Identify which cell holds the provided text, then report its (X, Y) central coordinate. 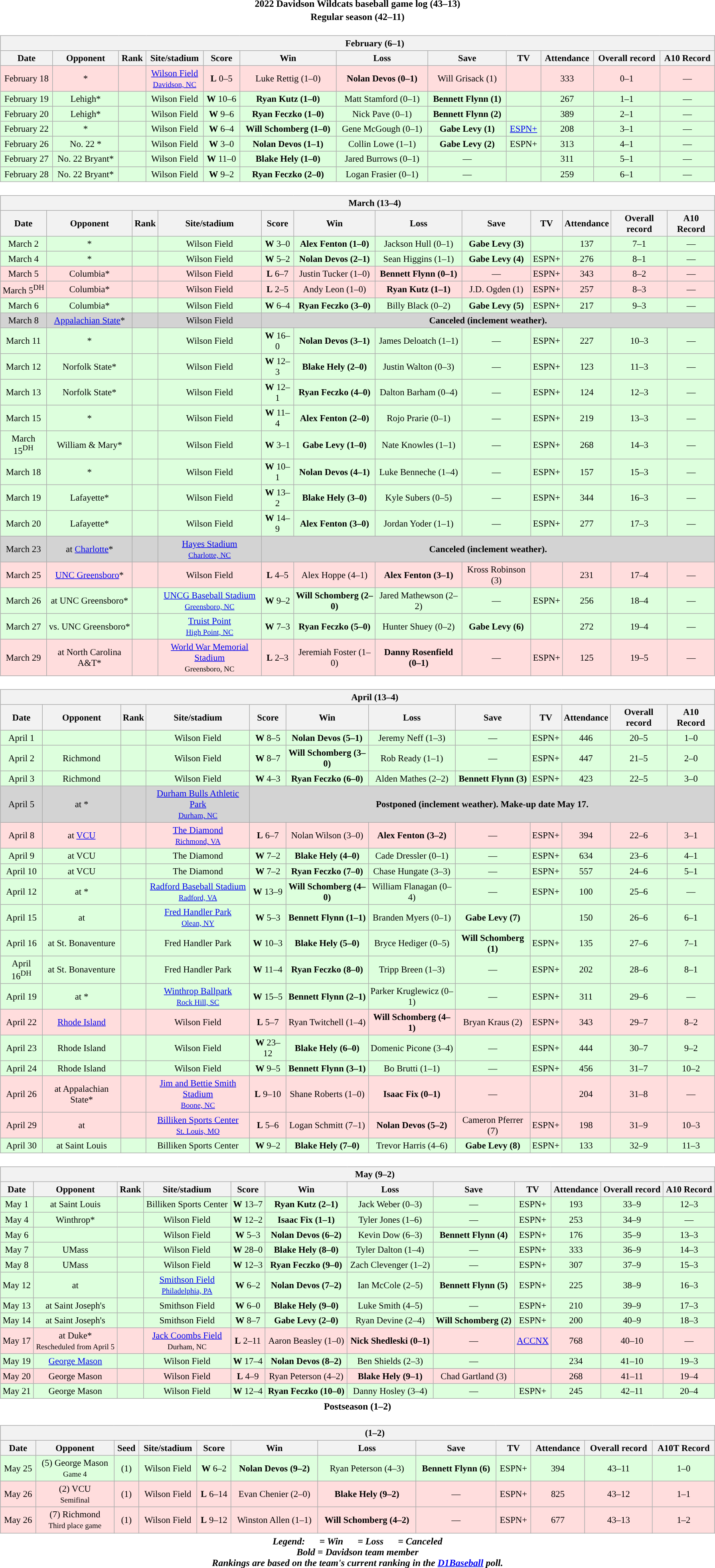
Will Schomberg (2) (474, 1321)
Truist PointHigh Point, NC (210, 627)
204 (586, 1094)
176 (576, 1235)
April 5 (22, 804)
Ryan Kutz (1–1) (419, 289)
Ryan Feczko (5–0) (334, 627)
267 (567, 99)
133 (586, 1146)
May 8 (17, 1265)
March 2 (24, 244)
150 (586, 917)
The DiamondRichmond, VA (198, 836)
April 3 (22, 779)
Ryan Feczko (6–0) (327, 779)
137 (587, 244)
Smithson FieldPhiladelphia, PA (187, 1285)
Radford Baseball StadiumRadford, VA (198, 892)
Ryan Twitchell (1–4) (327, 1022)
Nolan Devos (9–2) (275, 1468)
Bennett Flynn (3–1) (327, 1068)
217 (587, 305)
Gabe Levy (2) (467, 144)
210 (576, 1305)
Rojo Prarie (0–1) (419, 418)
L 9–10 (268, 1094)
8–3 (639, 289)
UNCG Baseball StadiumGreensboro, NC (210, 600)
March 23 (24, 549)
William Flanagan (0–4) (412, 892)
UNC Greensboro* (89, 575)
Ryan Feczko (7–0) (327, 871)
L 5–6 (268, 1126)
Billiken Sports CenterSt. Louis, MO (198, 1126)
March 11 (24, 341)
W 15–5 (268, 996)
Bo Brutti (1–1) (412, 1068)
Bennett Flynn (1) (467, 99)
Will Schomberg (2–0) (334, 600)
43–12 (618, 1495)
March 15DH (24, 445)
Ian McCole (2–5) (390, 1285)
Blake Hely (2–0) (334, 366)
40–9 (632, 1321)
March 12 (24, 366)
Isaac Fix (1–1) (306, 1220)
Ryan Feczko (1–0) (288, 114)
22–5 (639, 779)
Bennett Flynn (0–1) (419, 273)
Aaron Beasley (1–0) (306, 1340)
39–9 (632, 1305)
Bennett Flynn (1–1) (327, 917)
Alex Hoppe (4–1) (334, 575)
Ryan Peterson (4–2) (306, 1376)
Wilson FieldDavidson, NC (175, 78)
31–9 (639, 1126)
Tripp Breen (1–3) (412, 969)
Blake Hely (5–0) (327, 943)
Danny Hosley (3–4) (390, 1391)
202 (586, 969)
31–7 (639, 1068)
29–6 (639, 996)
20–5 (639, 738)
307 (576, 1265)
Ryan Feczko (4–0) (334, 393)
200 (576, 1321)
March 27 (24, 627)
February 27 (27, 159)
March (13–4) (357, 203)
557 (586, 871)
36–9 (632, 1249)
Winston Allen (1–1) (275, 1520)
Cade Dressler (0–1) (412, 856)
Shane Roberts (1–0) (327, 1094)
0–1 (626, 78)
17–4 (639, 575)
19–3 (689, 1361)
W 9–6 (221, 114)
World War Memorial StadiumGreensboro, NC (210, 657)
Gabe Levy (4) (496, 259)
Bryan Kraus (2) (492, 1022)
Ryan Kutz (1–0) (288, 99)
March 25 (24, 575)
Gabe Levy (5) (496, 305)
April 30 (22, 1146)
(5) George MasonGame 4 (75, 1468)
W 5–2 (278, 259)
123 (587, 366)
May 14 (17, 1321)
April 29 (22, 1126)
Kevin Dow (6–3) (390, 1235)
Tyler Jones (1–6) (390, 1220)
227 (587, 341)
389 (567, 114)
Seed (126, 1448)
Branden Myers (0–1) (412, 917)
Domenic Picone (3–4) (412, 1048)
Andy Leon (1–0) (334, 289)
219 (587, 418)
Ryan Feczko (3–0) (334, 305)
W 7–3 (278, 627)
Luke Benneche (1–4) (419, 472)
W 13–9 (268, 892)
Ben Shields (2–3) (390, 1361)
William & Mary* (89, 445)
April 12 (22, 892)
135 (586, 943)
Gabe Levy (6) (496, 627)
825 (558, 1495)
276 (587, 259)
W 12–4 (248, 1391)
456 (586, 1068)
Alden Mathes (2–2) (412, 779)
Billy Black (0–2) (419, 305)
March 6 (24, 305)
444 (586, 1048)
Blake Hely (9–2) (367, 1495)
April 22 (22, 1022)
18–3 (689, 1321)
Parker Kruglewicz (0–1) (412, 996)
41–11 (632, 1376)
Gabe Levy (1) (467, 129)
Bennett Flynn (6) (456, 1468)
231 (587, 575)
100 (586, 892)
43–11 (618, 1468)
Blake Hely (4–0) (327, 856)
Ryan Feczko (2–0) (288, 174)
Dalton Barham (0–4) (419, 393)
vs. UNC Greensboro* (89, 627)
28–6 (639, 969)
February 18 (27, 78)
Justin Walton (0–3) (419, 366)
Isaac Fix (0–1) (412, 1094)
April 10 (22, 871)
10–2 (691, 1068)
Collin Lowe (1–1) (382, 144)
April 24 (22, 1068)
W 12–2 (248, 1220)
Winthrop* (75, 1220)
Will Grisack (1) (467, 78)
234 (576, 1361)
193 (576, 1204)
Chase Hungate (3–3) (412, 871)
446 (586, 738)
March 5 (24, 273)
W 14–9 (278, 523)
March 5DH (24, 289)
W 8–5 (268, 738)
April (13–4) (357, 697)
447 (586, 758)
May 1 (17, 1204)
256 (587, 600)
Bennett Flynn (2–1) (327, 996)
March 29 (24, 657)
Sean Higgins (1–1) (419, 259)
at North Carolina A&T* (89, 657)
Hayes StadiumCharlotte, NC (210, 549)
Hunter Shuey (0–2) (419, 627)
L 4–9 (248, 1376)
March 19 (24, 497)
25–6 (639, 892)
May 17 (17, 1340)
22–6 (639, 836)
125 (587, 657)
Will Schomberg (1) (492, 943)
35–9 (632, 1235)
L 9–12 (214, 1520)
May 12 (17, 1285)
Will Schomberg (4–0) (327, 892)
9–3 (639, 305)
Alex Fenton (1–0) (334, 244)
Appalachian State* (89, 321)
677 (558, 1520)
April 1 (22, 738)
James Deloatch (1–1) (419, 341)
April 19 (22, 996)
Nolan Devos (7–2) (306, 1285)
W 13–7 (248, 1204)
W 10–6 (221, 99)
Matt Stamford (0–1) (382, 99)
L 5–7 (268, 1022)
W 10–3 (268, 943)
W 4–3 (268, 779)
Nick Shedleski (0–1) (390, 1340)
March 13 (24, 393)
May 7 (17, 1249)
Blake Hely (9–1) (390, 1376)
198 (586, 1126)
at Appalachian State* (82, 1094)
Durham Bulls Athletic ParkDurham, NC (198, 804)
Alex Fenton (3–1) (419, 575)
Nolan Devos (5–2) (412, 1126)
27–6 (639, 943)
February 26 (27, 144)
Blake Hely (8–0) (306, 1249)
9–2 (691, 1048)
Will Schomberg (3–0) (327, 758)
L 6–14 (214, 1495)
April 9 (22, 856)
Danny Rosenfield (0–1) (419, 657)
42–11 (632, 1391)
Cameron Pferrer (7) (492, 1126)
April 16 (22, 943)
at Duke*Rescheduled from April 5 (75, 1340)
W 10–1 (278, 472)
No. 22 * (85, 144)
Postponed (inclement weather). Make-up date May 17. (482, 804)
34–9 (632, 1220)
W 16–0 (278, 341)
Alex Fenton (2–0) (334, 418)
Ryan Feczko (9–0) (306, 1265)
March 20 (24, 523)
Nolan Devos (2–1) (334, 259)
March 26 (24, 600)
May (9–2) (357, 1174)
W 17–4 (248, 1361)
124 (587, 393)
Jordan Yoder (1–1) (419, 523)
32–9 (639, 1146)
April 15 (22, 917)
33–9 (632, 1204)
Blake Hely (1–0) (288, 159)
Jim and Bettie Smith StadiumBoone, NC (198, 1094)
40–10 (632, 1340)
Ryan Kutz (2–1) (306, 1204)
41–10 (632, 1361)
March 18 (24, 472)
April 8 (22, 836)
Zach Clevenger (1–2) (390, 1265)
272 (587, 627)
Kross Robinson (3) (496, 575)
225 (576, 1285)
Ryan Peterson (4–3) (367, 1468)
W 12–1 (278, 393)
March 15 (24, 418)
at Charlotte* (89, 549)
(1–2) (357, 1433)
L 2–3 (278, 657)
Nolan Devos (8–2) (306, 1361)
253 (576, 1220)
19–5 (639, 657)
February 20 (27, 114)
Alex Fenton (3–2) (412, 836)
at UNC Greensboro* (89, 600)
768 (576, 1340)
21–5 (639, 758)
March 4 (24, 259)
Jeremy Neff (1–3) (412, 738)
Jack Weber (0–3) (390, 1204)
Will Schomberg (4–1) (412, 1022)
W 6–0 (248, 1305)
March 8 (24, 321)
April 23 (22, 1048)
Ryan Feczko (8–0) (327, 969)
277 (587, 523)
Justin Tucker (1–0) (334, 273)
30–7 (639, 1048)
2–1 (626, 114)
(7) RichmondThird place game (75, 1520)
Alex Fenton (3–0) (334, 523)
Blake Hely (3–0) (334, 497)
Ryan Devine (2–4) (390, 1321)
Nolan Devos (5–1) (327, 738)
1–2 (683, 1520)
Bryce Hediger (0–5) (412, 943)
2–0 (691, 758)
208 (567, 129)
ACCNX (533, 1340)
Kyle Subers (0–5) (419, 497)
(2) VCUSemifinal (75, 1495)
May 19 (17, 1361)
February 19 (27, 99)
Jackson Hull (0–1) (419, 244)
Gabe Levy (7) (492, 917)
May 21 (17, 1391)
31–8 (639, 1094)
634 (586, 856)
Gene McGough (0–1) (382, 129)
257 (587, 289)
23–6 (639, 856)
May 20 (17, 1376)
Gabe Levy (2–0) (306, 1321)
February 22 (27, 129)
43–13 (618, 1520)
Rob Ready (1–1) (412, 758)
Logan Schmitt (7–1) (327, 1126)
L 2–5 (278, 289)
April 2 (22, 758)
157 (587, 472)
Blake Hely (6–0) (327, 1048)
Gabe Levy (8) (492, 1146)
26–6 (639, 917)
Bennett Flynn (4) (474, 1235)
Nolan Wilson (3–0) (327, 836)
20–4 (689, 1391)
W 28–0 (248, 1249)
Blake Hely (7–0) (327, 1146)
Blake Hely (9–0) (306, 1305)
Nate Knowles (1–1) (419, 445)
May 13 (17, 1305)
Logan Frasier (0–1) (382, 174)
Trevor Harris (4–6) (412, 1146)
W 13–2 (278, 497)
Jared Burrows (0–1) (382, 159)
313 (567, 144)
Chad Gartland (3) (474, 1376)
May 25 (18, 1468)
J.D. Ogden (1) (496, 289)
Bennett Flynn (5) (474, 1285)
Fred Handler ParkOlean, NY (198, 917)
Tyler Dalton (1–4) (390, 1249)
37–9 (632, 1265)
24–6 (639, 871)
Evan Chenier (2–0) (275, 1495)
Nolan Devos (1–1) (288, 144)
L 2–11 (248, 1340)
Gabe Levy (1–0) (334, 445)
Jeremiah Foster (1–0) (334, 657)
Ryan Feczko (10–0) (306, 1391)
245 (576, 1391)
Jack Coombs FieldDurham, NC (187, 1340)
Bennett Flynn (3) (492, 779)
W 11–0 (221, 159)
A10T Record (683, 1448)
Bennett Flynn (2) (467, 114)
Nick Pave (0–1) (382, 114)
Nolan Devos (4–1) (334, 472)
3–0 (691, 779)
Nolan Devos (0–1) (382, 78)
Gabe Levy (3) (496, 244)
L 0–5 (221, 78)
Luke Rettig (1–0) (288, 78)
29–7 (639, 1022)
February (6–1) (357, 43)
18–4 (639, 600)
Jared Mathewson (2–2) (419, 600)
Nolan Devos (3–1) (334, 341)
Luke Smith (4–5) (390, 1305)
February 28 (27, 174)
Nolan Devos (6–2) (306, 1235)
May 4 (17, 1220)
W 9–5 (268, 1068)
344 (587, 497)
Will Schomberg (4–2) (367, 1520)
W 23–12 (268, 1048)
April 16DH (22, 969)
L 4–5 (278, 575)
May 6 (17, 1235)
W 3–1 (278, 445)
259 (567, 174)
Winthrop BallparkRock Hill, SC (198, 996)
38–9 (632, 1285)
April 26 (22, 1094)
423 (586, 779)
Will Schomberg (1–0) (288, 129)
